Capture the cell that displays the provided text and extract its (x, y) central coordinate. 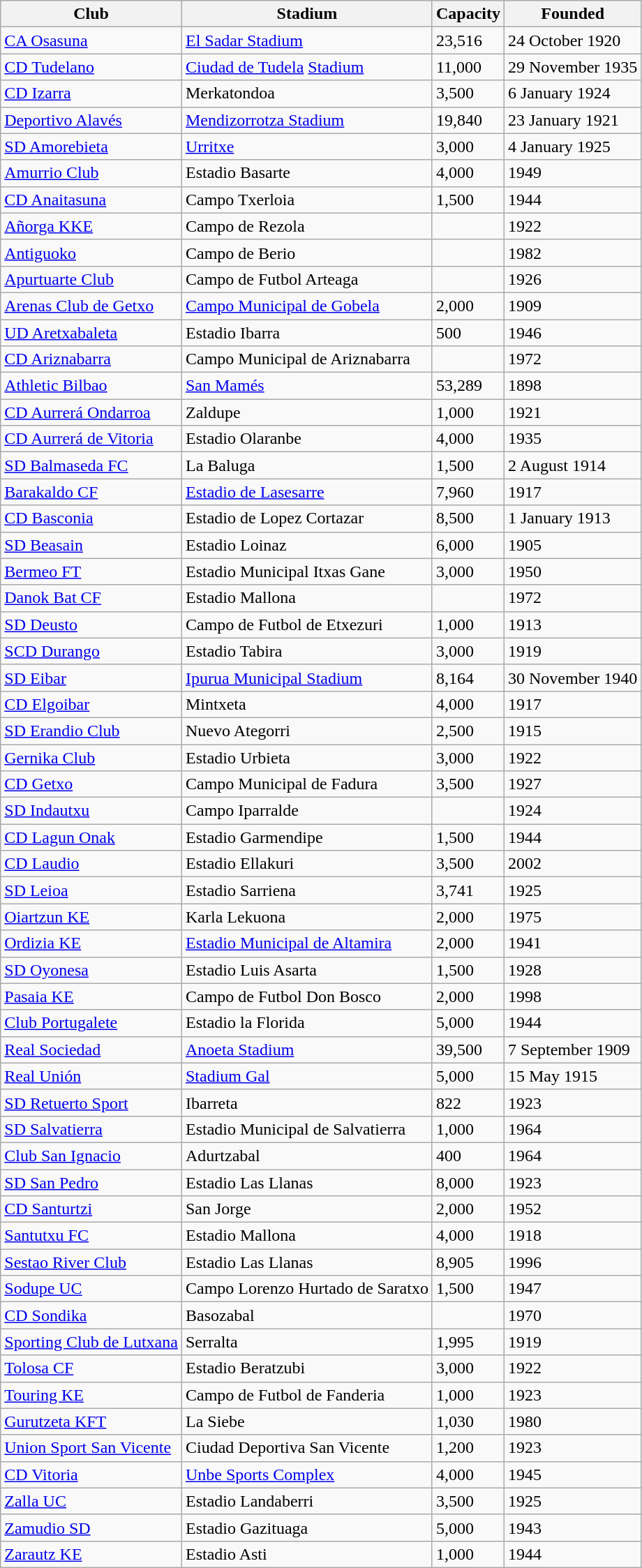
Club Portugalete (91, 1023)
Estadio Asti (307, 1554)
24 October 1920 (572, 40)
Athletic Bilbao (91, 386)
Merkatondoa (307, 94)
Zamudio SD (91, 1528)
CD Tudelano (91, 67)
Real Unión (91, 1076)
CD Aurrerá Ondarroa (91, 412)
Estadio de Lopez Cortazar (307, 518)
San Mamés (307, 386)
8,500 (468, 518)
Zalla UC (91, 1501)
1949 (572, 173)
Estadio Ibarra (307, 333)
8,905 (468, 1262)
29 November 1935 (572, 67)
Ciudad Deportiva San Vicente (307, 1448)
CD Anaitasuna (91, 200)
1,995 (468, 1342)
400 (468, 1156)
6,000 (468, 545)
Estadio Basarte (307, 173)
Oiartzun KE (91, 917)
CD Aurrerá de Vitoria (91, 439)
Estadio Luis Asarta (307, 970)
CD Vitoria (91, 1474)
15 May 1915 (572, 1076)
Gernika Club (91, 757)
1945 (572, 1474)
SCD Durango (91, 651)
Sodupe UC (91, 1289)
Campo de Futbol de Etxezuri (307, 625)
1950 (572, 572)
SD Oyonesa (91, 970)
Estadio Municipal Itxas Gane (307, 572)
Unbe Sports Complex (307, 1474)
Stadium (307, 14)
Capacity (468, 14)
Serralta (307, 1342)
Estadio Sarriena (307, 890)
Estadio Ellakuri (307, 864)
1905 (572, 545)
CD Laudio (91, 864)
UD Aretxabaleta (91, 333)
Campo de Berio (307, 253)
1 January 1913 (572, 518)
Campo de Rezola (307, 226)
Urritxe (307, 147)
Deportivo Alavés (91, 120)
Danok Bat CF (91, 598)
SD Indautxu (91, 811)
SD Erandio Club (91, 731)
Estadio la Florida (307, 1023)
Estadio Garmendipe (307, 837)
1926 (572, 279)
8,000 (468, 1183)
CD Izarra (91, 94)
1913 (572, 625)
Campo de Futbol Arteaga (307, 279)
Zarautz KE (91, 1554)
1941 (572, 943)
Tolosa CF (91, 1368)
7,960 (468, 492)
1982 (572, 253)
CD Elgoibar (91, 704)
7 September 1909 (572, 1050)
Ibarreta (307, 1103)
Estadio Urbieta (307, 757)
Campo Municipal de Ariznabarra (307, 359)
30 November 1940 (572, 678)
Club (91, 14)
SD Beasain (91, 545)
Sestao River Club (91, 1262)
Amurrio Club (91, 173)
Campo de Futbol Don Bosco (307, 996)
39,500 (468, 1050)
500 (468, 333)
Estadio Municipal de Salvatierra (307, 1129)
1898 (572, 386)
Campo Txerloia (307, 200)
Gurutzeta KFT (91, 1421)
8,164 (468, 678)
53,289 (468, 386)
Antiguoko (91, 253)
1,200 (468, 1448)
Ciudad de Tudela Stadium (307, 67)
1946 (572, 333)
Estadio Olaranbe (307, 439)
Campo Lorenzo Hurtado de Saratxo (307, 1289)
1935 (572, 439)
Nuevo Ategorri (307, 731)
SD Leioa (91, 890)
Campo Iparralde (307, 811)
SD San Pedro (91, 1183)
1943 (572, 1528)
Founded (572, 14)
Estadio Municipal de Altamira (307, 943)
Mintxeta (307, 704)
La Siebe (307, 1421)
SD Deusto (91, 625)
3,741 (468, 890)
Estadio Gazituaga (307, 1528)
11,000 (468, 67)
2 August 1914 (572, 465)
1980 (572, 1421)
Touring KE (91, 1395)
23 January 1921 (572, 120)
Estadio de Lasesarre (307, 492)
1,030 (468, 1421)
Basozabal (307, 1315)
CD Ariznabarra (91, 359)
1909 (572, 306)
Estadio Beratzubi (307, 1368)
Ordizia KE (91, 943)
Sporting Club de Lutxana (91, 1342)
Pasaia KE (91, 996)
Añorga KKE (91, 226)
1924 (572, 811)
Anoeta Stadium (307, 1050)
CD Basconia (91, 518)
23,516 (468, 40)
Estadio Landaberri (307, 1501)
Stadium Gal (307, 1076)
CA Osasuna (91, 40)
CD Santurtzi (91, 1209)
Adurtzabal (307, 1156)
1996 (572, 1262)
Apurtuarte Club (91, 279)
1918 (572, 1236)
4 January 1925 (572, 147)
6 January 1924 (572, 94)
Karla Lekuona (307, 917)
SD Retuerto Sport (91, 1103)
19,840 (468, 120)
SD Balmaseda FC (91, 465)
1921 (572, 412)
Santutxu FC (91, 1236)
SD Eibar (91, 678)
CD Lagun Onak (91, 837)
El Sadar Stadium (307, 40)
1947 (572, 1289)
1927 (572, 784)
CD Sondika (91, 1315)
Mendizorrotza Stadium (307, 120)
Zaldupe (307, 412)
1915 (572, 731)
Estadio Tabira (307, 651)
Campo Municipal de Fadura (307, 784)
822 (468, 1103)
Campo de Futbol de Fanderia (307, 1395)
Real Sociedad (91, 1050)
Arenas Club de Getxo (91, 306)
Union Sport San Vicente (91, 1448)
Estadio Loinaz (307, 545)
1975 (572, 917)
San Jorge (307, 1209)
SD Salvatierra (91, 1129)
Barakaldo CF (91, 492)
1998 (572, 996)
Bermeo FT (91, 572)
Ipurua Municipal Stadium (307, 678)
2002 (572, 864)
CD Getxo (91, 784)
1970 (572, 1315)
La Baluga (307, 465)
Club San Ignacio (91, 1156)
Campo Municipal de Gobela (307, 306)
1952 (572, 1209)
2,500 (468, 731)
SD Amorebieta (91, 147)
1928 (572, 970)
